Locate the cell with the specified text and output its (X, Y) center coordinate. 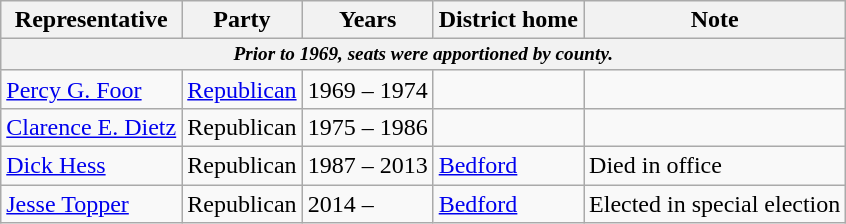
1987 – 2013 (368, 166)
2014 – (368, 204)
1975 – 1986 (368, 128)
Note (715, 20)
Percy G. Foor (92, 89)
Prior to 1969, seats were apportioned by county. (424, 55)
Clarence E. Dietz (92, 128)
Jesse Topper (92, 204)
Died in office (715, 166)
Party (242, 20)
Elected in special election (715, 204)
District home (508, 20)
Years (368, 20)
1969 – 1974 (368, 89)
Representative (92, 20)
Dick Hess (92, 166)
